Provide the [X, Y] coordinate of the cell's center where the given text is located.  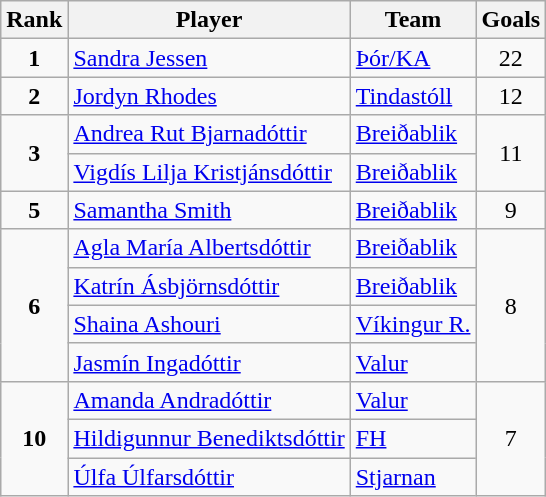
Rank [34, 20]
7 [511, 438]
Víkingur R. [413, 324]
Andrea Rut Bjarnadóttir [209, 134]
Goals [511, 20]
11 [511, 153]
Team [413, 20]
10 [34, 438]
6 [34, 305]
Úlfa Úlfarsdóttir [209, 477]
Sandra Jessen [209, 58]
5 [34, 210]
22 [511, 58]
Hildigunnur Benediktsdóttir [209, 438]
Þór/KA [413, 58]
Samantha Smith [209, 210]
3 [34, 153]
Jasmín Ingadóttir [209, 362]
Player [209, 20]
9 [511, 210]
12 [511, 96]
Katrín Ásbjörnsdóttir [209, 286]
1 [34, 58]
Shaina Ashouri [209, 324]
Jordyn Rhodes [209, 96]
Agla María Albertsdóttir [209, 248]
FH [413, 438]
Stjarnan [413, 477]
8 [511, 305]
Amanda Andradóttir [209, 400]
2 [34, 96]
Tindastóll [413, 96]
Vigdís Lilja Kristjánsdóttir [209, 172]
